Provide the (X, Y) coordinate of the cell's center where the given text is located.  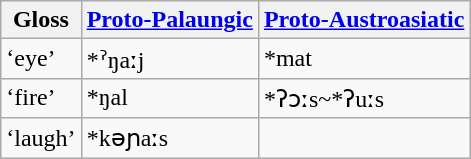
*kəɲaːs (170, 138)
Proto-Palaungic (170, 20)
‘fire’ (41, 98)
Gloss (41, 20)
*mat (364, 59)
*ˀŋaːj (170, 59)
‘eye’ (41, 59)
Proto-Austroasiatic (364, 20)
*ŋal (170, 98)
*ʔɔːs~*ʔuːs (364, 98)
‘laugh’ (41, 138)
